Detect which cell encompasses the target text, then output its [x, y] center coordinate. 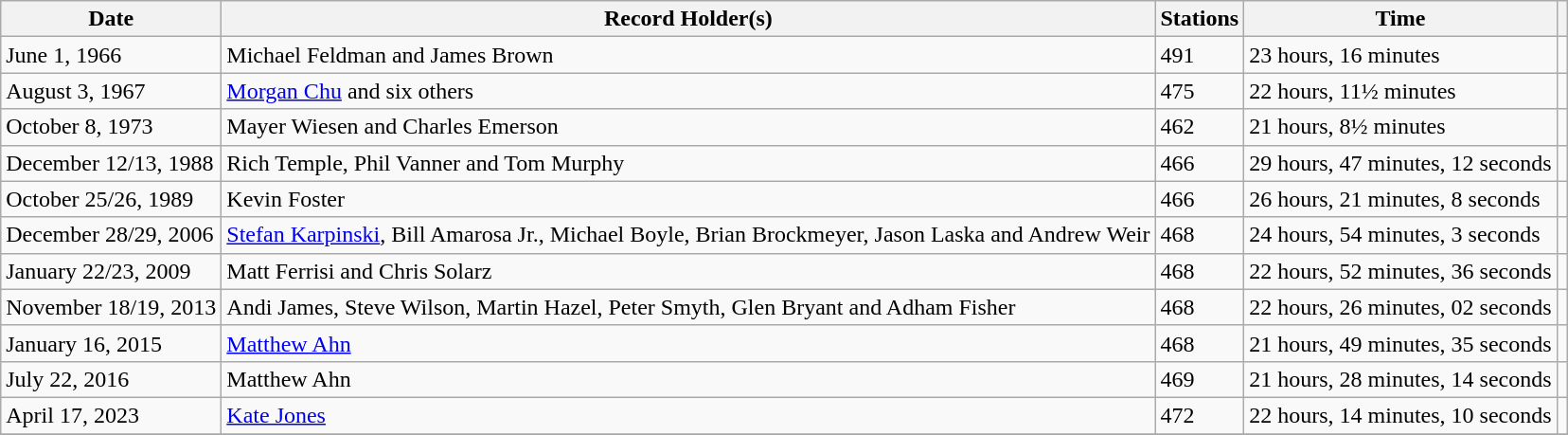
21 hours, 49 minutes, 35 seconds [1400, 343]
21 hours, 28 minutes, 14 seconds [1400, 379]
Matt Ferrisi and Chris Solarz [688, 271]
22 hours, 52 minutes, 36 seconds [1400, 271]
Time [1400, 19]
November 18/19, 2013 [112, 307]
Michael Feldman and James Brown [688, 55]
December 12/13, 1988 [112, 163]
April 17, 2023 [112, 415]
July 22, 2016 [112, 379]
Stations [1200, 19]
Mayer Wiesen and Charles Emerson [688, 127]
Andi James, Steve Wilson, Martin Hazel, Peter Smyth, Glen Bryant and Adham Fisher [688, 307]
Kate Jones [688, 415]
Kevin Foster [688, 199]
January 16, 2015 [112, 343]
24 hours, 54 minutes, 3 seconds [1400, 235]
22 hours, 11½ minutes [1400, 91]
August 3, 1967 [112, 91]
462 [1200, 127]
Rich Temple, Phil Vanner and Tom Murphy [688, 163]
23 hours, 16 minutes [1400, 55]
Morgan Chu and six others [688, 91]
21 hours, 8½ minutes [1400, 127]
22 hours, 14 minutes, 10 seconds [1400, 415]
December 28/29, 2006 [112, 235]
29 hours, 47 minutes, 12 seconds [1400, 163]
472 [1200, 415]
October 25/26, 1989 [112, 199]
Stefan Karpinski, Bill Amarosa Jr., Michael Boyle, Brian Brockmeyer, Jason Laska and Andrew Weir [688, 235]
469 [1200, 379]
Record Holder(s) [688, 19]
January 22/23, 2009 [112, 271]
22 hours, 26 minutes, 02 seconds [1400, 307]
475 [1200, 91]
October 8, 1973 [112, 127]
491 [1200, 55]
Date [112, 19]
June 1, 1966 [112, 55]
26 hours, 21 minutes, 8 seconds [1400, 199]
